Return the (X, Y) coordinate for the center point of the cell that contains the specified text.  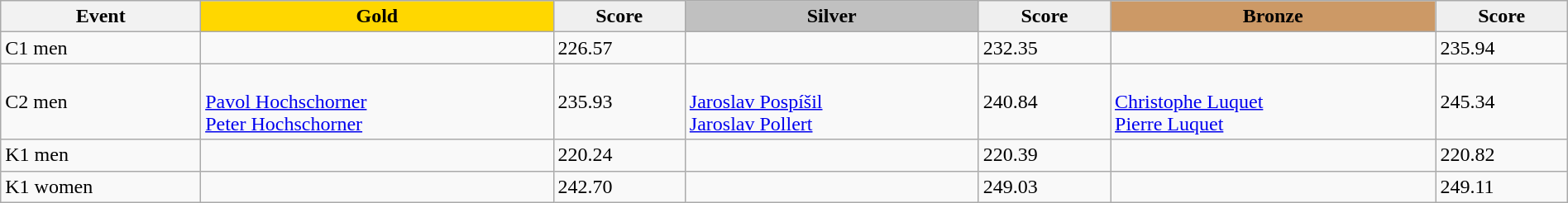
249.03 (1044, 186)
235.94 (1502, 48)
242.70 (619, 186)
Event (101, 17)
Gold (377, 17)
Christophe LuquetPierre Luquet (1272, 101)
220.39 (1044, 155)
Pavol HochschornerPeter Hochschorner (377, 101)
220.24 (619, 155)
C1 men (101, 48)
K1 women (101, 186)
Jaroslav PospíšilJaroslav Pollert (832, 101)
232.35 (1044, 48)
245.34 (1502, 101)
K1 men (101, 155)
Silver (832, 17)
Bronze (1272, 17)
C2 men (101, 101)
240.84 (1044, 101)
249.11 (1502, 186)
235.93 (619, 101)
220.82 (1502, 155)
226.57 (619, 48)
